Identify which cell holds the provided text, then report its (x, y) central coordinate. 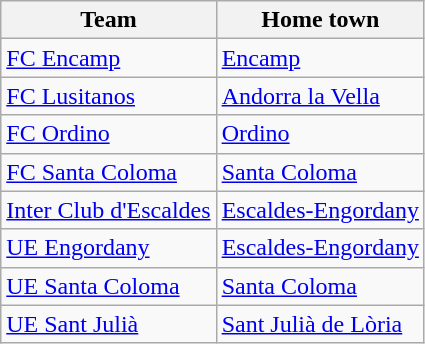
Team (108, 20)
Encamp (320, 58)
Ordino (320, 134)
FC Ordino (108, 134)
Inter Club d'Escaldes (108, 210)
UE Engordany (108, 248)
Sant Julià de Lòria (320, 324)
FC Encamp (108, 58)
FC Santa Coloma (108, 172)
Andorra la Vella (320, 96)
FC Lusitanos (108, 96)
Home town (320, 20)
UE Santa Coloma (108, 286)
UE Sant Julià (108, 324)
